Identify which cell holds the provided text, then report its (x, y) central coordinate. 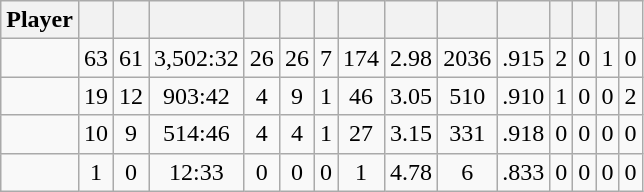
.915 (524, 58)
6 (468, 172)
3.15 (412, 134)
61 (132, 58)
7 (326, 58)
46 (362, 96)
174 (362, 58)
331 (468, 134)
12:33 (197, 172)
3.05 (412, 96)
2036 (468, 58)
4.78 (412, 172)
.833 (524, 172)
3,502:32 (197, 58)
.918 (524, 134)
27 (362, 134)
10 (96, 134)
12 (132, 96)
.910 (524, 96)
19 (96, 96)
903:42 (197, 96)
63 (96, 58)
Player (40, 20)
514:46 (197, 134)
510 (468, 96)
2.98 (412, 58)
